Detect which cell encompasses the target text, then output its [x, y] center coordinate. 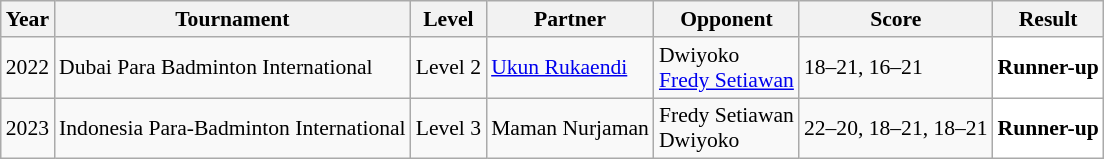
Fredy Setiawan Dwiyoko [726, 128]
Level [448, 19]
Dwiyoko Fredy Setiawan [726, 68]
22–20, 18–21, 18–21 [896, 128]
2023 [28, 128]
Level 2 [448, 68]
18–21, 16–21 [896, 68]
Indonesia Para-Badminton International [232, 128]
Result [1048, 19]
Level 3 [448, 128]
Year [28, 19]
Partner [570, 19]
2022 [28, 68]
Ukun Rukaendi [570, 68]
Tournament [232, 19]
Maman Nurjaman [570, 128]
Dubai Para Badminton International [232, 68]
Opponent [726, 19]
Score [896, 19]
